Capture the cell that displays the provided text and extract its [X, Y] central coordinate. 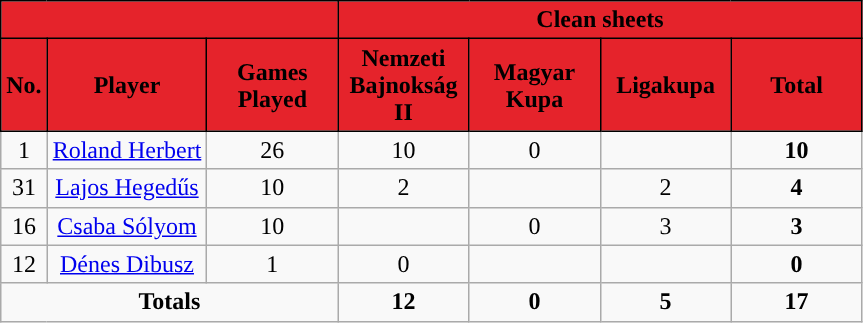
5 [666, 302]
Nemzeti Bajnokság II [404, 85]
31 [24, 188]
4 [796, 188]
17 [796, 302]
Ligakupa [666, 85]
Csaba Sólyom [127, 226]
Dénes Dibusz [127, 264]
26 [272, 150]
16 [24, 226]
Totals [170, 302]
No. [24, 85]
Lajos Hegedűs [127, 188]
Clean sheets [600, 20]
Magyar Kupa [534, 85]
Total [796, 85]
Roland Herbert [127, 150]
Games Played [272, 85]
Player [127, 85]
